From the cell containing the given text, extract its center point as (x, y) coordinate. 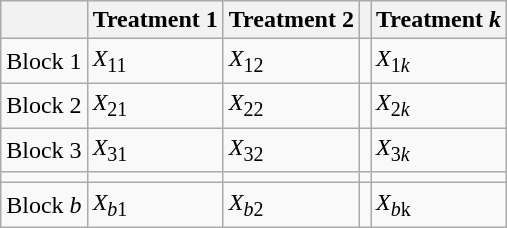
Treatment 1 (155, 20)
X3k (438, 150)
Treatment k (438, 20)
X21 (155, 105)
Xb2 (291, 205)
Xb1 (155, 205)
Block 2 (44, 105)
Block b (44, 205)
X2k (438, 105)
Treatment 2 (291, 20)
X31 (155, 150)
X22 (291, 105)
Xbk (438, 205)
X12 (291, 61)
X11 (155, 61)
Block 1 (44, 61)
Block 3 (44, 150)
X32 (291, 150)
X1k (438, 61)
